Output the [X, Y] coordinate of the center of the cell containing the given text.  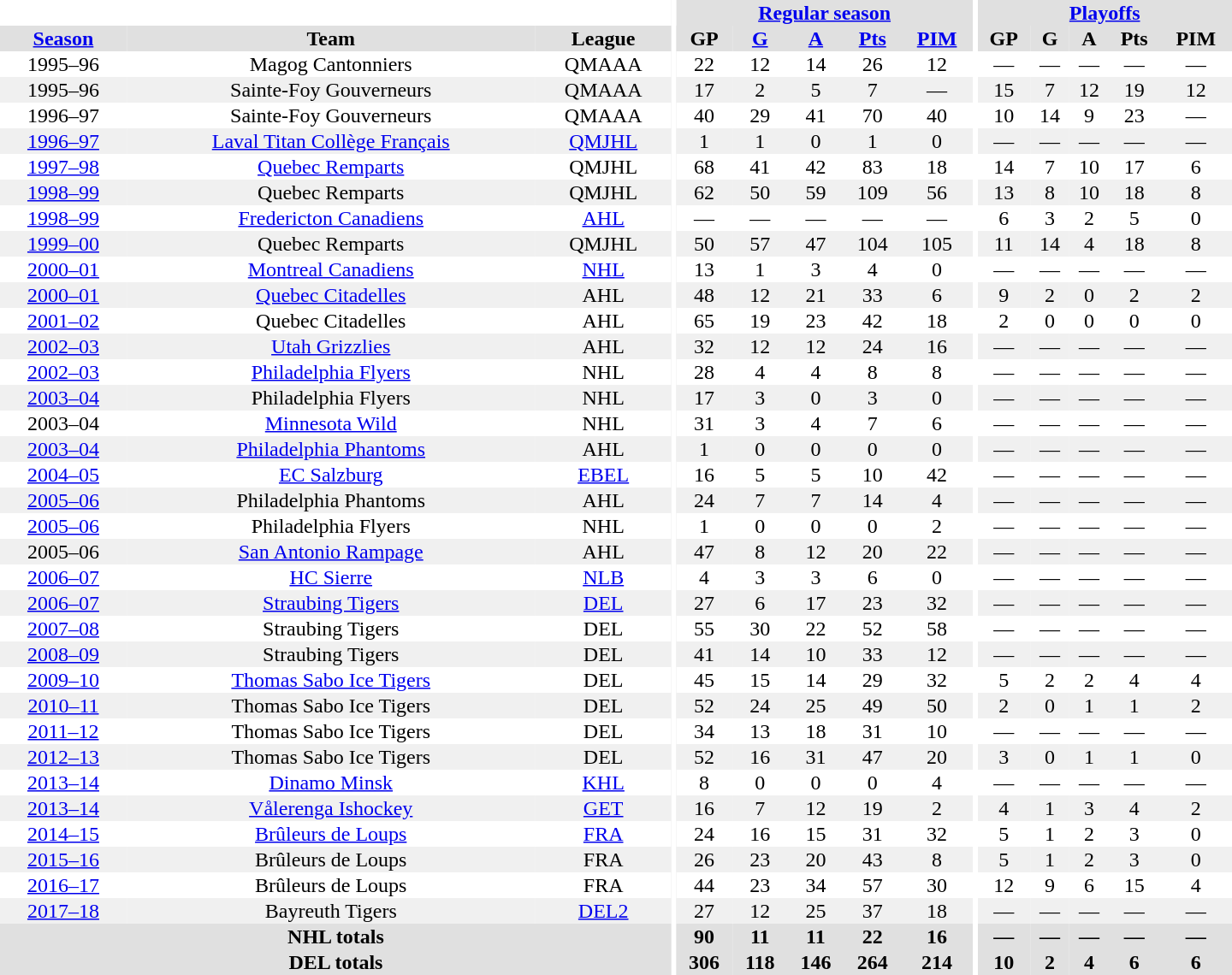
48 [704, 295]
KHL [604, 783]
105 [937, 244]
58 [937, 629]
56 [937, 192]
2001–02 [63, 321]
2010–11 [63, 706]
GET [604, 808]
45 [704, 680]
Playoffs [1105, 13]
37 [873, 911]
EC Salzburg [331, 475]
109 [873, 192]
EBEL [604, 475]
Team [331, 38]
1999–00 [63, 244]
146 [815, 962]
Utah Grizzlies [331, 346]
2017–18 [63, 911]
Dinamo Minsk [331, 783]
21 [815, 295]
Minnesota Wild [331, 423]
214 [937, 962]
55 [704, 629]
44 [704, 885]
1997–98 [63, 167]
70 [873, 115]
43 [873, 860]
306 [704, 962]
62 [704, 192]
59 [815, 192]
118 [760, 962]
104 [873, 244]
Montreal Canadiens [331, 269]
264 [873, 962]
NLB [604, 577]
49 [873, 706]
65 [704, 321]
2004–05 [63, 475]
28 [704, 372]
DEL2 [604, 911]
2012–13 [63, 757]
90 [704, 937]
NHL totals [335, 937]
2007–08 [63, 629]
2015–16 [63, 860]
San Antonio Rampage [331, 552]
Magog Cantonniers [331, 64]
HC Sierre [331, 577]
Fredericton Canadiens [331, 218]
Laval Titan Collège Français [331, 141]
League [604, 38]
2016–17 [63, 885]
68 [704, 167]
Season [63, 38]
Vålerenga Ishockey [331, 808]
Bayreuth Tigers [331, 911]
83 [873, 167]
2011–12 [63, 731]
2008–09 [63, 654]
2009–10 [63, 680]
2014–15 [63, 834]
Regular season [825, 13]
DEL totals [335, 962]
